Provide the [X, Y] coordinate of the cell's center where the given text is located.  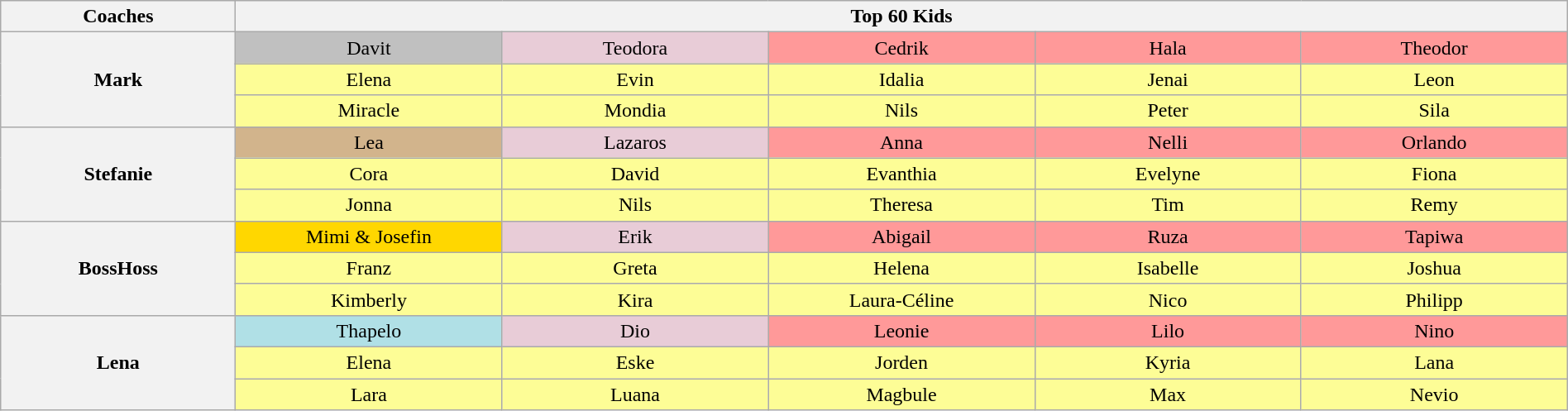
Miracle [369, 111]
BossHoss [118, 268]
Theodor [1434, 48]
Lana [1434, 362]
Helena [901, 268]
Tapiwa [1434, 237]
Jonna [369, 205]
Jorden [901, 362]
Nino [1434, 331]
Kimberly [369, 299]
Joshua [1434, 268]
Peter [1168, 111]
Luana [635, 394]
Mimi & Josefin [369, 237]
Lara [369, 394]
Mark [118, 79]
Leonie [901, 331]
Evanthia [901, 174]
Philipp [1434, 299]
Kira [635, 299]
Mondia [635, 111]
Leon [1434, 79]
David [635, 174]
Davit [369, 48]
Dio [635, 331]
Max [1168, 394]
Evin [635, 79]
Hala [1168, 48]
Eske [635, 362]
Jenai [1168, 79]
Remy [1434, 205]
Lilo [1168, 331]
Sila [1434, 111]
Laura-Céline [901, 299]
Cora [369, 174]
Kyria [1168, 362]
Nico [1168, 299]
Top 60 Kids [901, 17]
Abigail [901, 237]
Erik [635, 237]
Nevio [1434, 394]
Evelyne [1168, 174]
Fiona [1434, 174]
Ruza [1168, 237]
Greta [635, 268]
Nelli [1168, 142]
Lea [369, 142]
Thapelo [369, 331]
Franz [369, 268]
Lena [118, 362]
Tim [1168, 205]
Isabelle [1168, 268]
Stefanie [118, 174]
Idalia [901, 79]
Teodora [635, 48]
Theresa [901, 205]
Lazaros [635, 142]
Anna [901, 142]
Magbule [901, 394]
Orlando [1434, 142]
Coaches [118, 17]
Cedrik [901, 48]
